Identify which cell holds the provided text, then report its (X, Y) central coordinate. 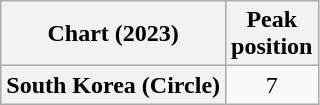
7 (272, 85)
Chart (2023) (114, 34)
Peakposition (272, 34)
South Korea (Circle) (114, 85)
